From the cell containing the given text, extract its center point as (X, Y) coordinate. 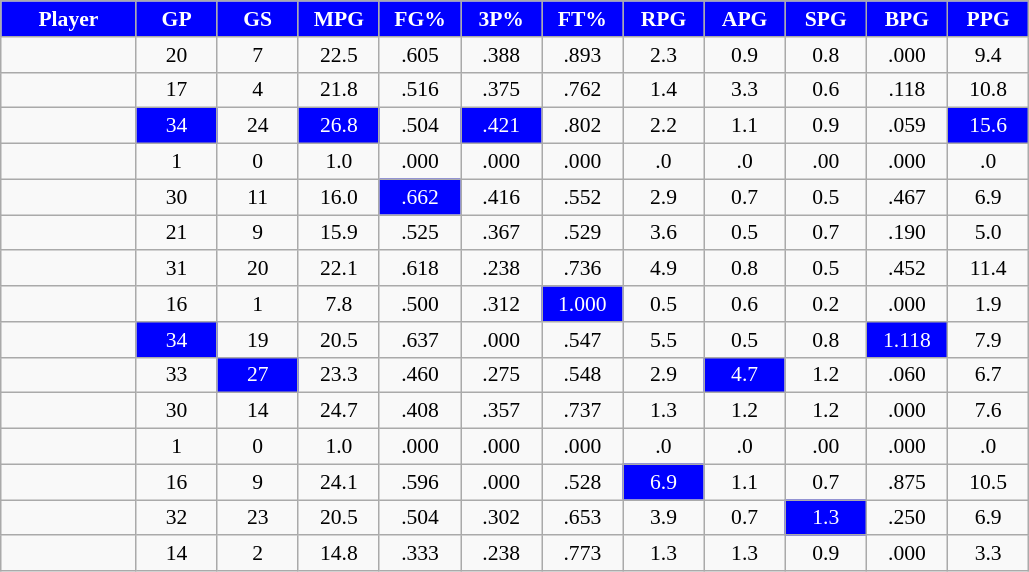
11 (258, 197)
0.2 (826, 304)
7.9 (988, 340)
19 (258, 340)
.312 (502, 304)
RPG (664, 19)
4.7 (744, 375)
2.2 (664, 126)
17 (176, 90)
.618 (420, 269)
2 (258, 554)
.875 (906, 482)
.408 (420, 411)
Player (68, 19)
4 (258, 90)
14.8 (338, 554)
7.8 (338, 304)
23.3 (338, 375)
.893 (582, 55)
21.8 (338, 90)
.637 (420, 340)
24 (258, 126)
15.9 (338, 233)
FT% (582, 19)
.460 (420, 375)
10.8 (988, 90)
.357 (502, 411)
9.4 (988, 55)
1.000 (582, 304)
24.7 (338, 411)
1.9 (988, 304)
31 (176, 269)
BPG (906, 19)
7 (258, 55)
.737 (582, 411)
.060 (906, 375)
2.3 (664, 55)
6.7 (988, 375)
26.8 (338, 126)
11.4 (988, 269)
.421 (502, 126)
23 (258, 518)
FG% (420, 19)
.367 (502, 233)
7.6 (988, 411)
.388 (502, 55)
16.0 (338, 197)
33 (176, 375)
3.6 (664, 233)
.118 (906, 90)
.736 (582, 269)
.773 (582, 554)
.516 (420, 90)
.548 (582, 375)
22.1 (338, 269)
15.6 (988, 126)
.333 (420, 554)
.416 (502, 197)
.802 (582, 126)
.525 (420, 233)
10.5 (988, 482)
3P% (502, 19)
.529 (582, 233)
SPG (826, 19)
21 (176, 233)
27 (258, 375)
5.0 (988, 233)
3.9 (664, 518)
1.118 (906, 340)
.662 (420, 197)
GP (176, 19)
.762 (582, 90)
GS (258, 19)
5.5 (664, 340)
1.4 (664, 90)
22.5 (338, 55)
.500 (420, 304)
.250 (906, 518)
.452 (906, 269)
24.1 (338, 482)
.552 (582, 197)
.375 (502, 90)
.059 (906, 126)
APG (744, 19)
.190 (906, 233)
.605 (420, 55)
.528 (582, 482)
.653 (582, 518)
.596 (420, 482)
.302 (502, 518)
PPG (988, 19)
.467 (906, 197)
4.9 (664, 269)
MPG (338, 19)
.275 (502, 375)
32 (176, 518)
.547 (582, 340)
